Return [x, y] of the center of cell containing provided text 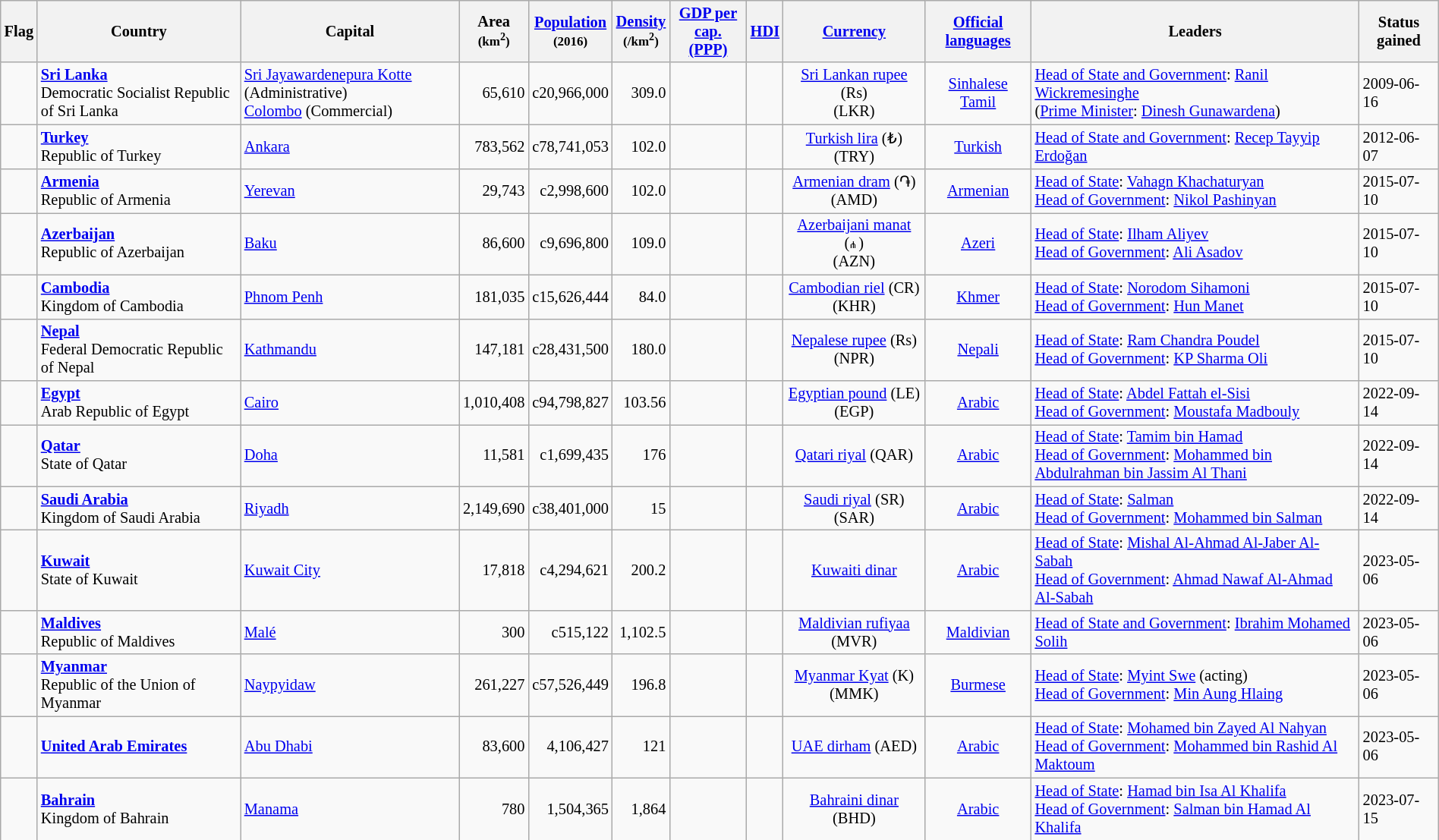
Qatari riyal (QAR) [855, 455]
196.8 [641, 685]
Population(2016) [570, 31]
Head of State: Myint Swe (acting)Head of Government: Min Aung Hlaing [1195, 685]
Maldivian rufiyaa (MVR) [855, 632]
Burmese [978, 685]
c38,401,000 [570, 508]
TurkeyRepublic of Turkey [139, 147]
Status gained [1400, 31]
Kuwait City [350, 570]
SinhaleseTamil [978, 93]
Head of State and Government: Ibrahim Mohamed Solih [1195, 632]
Sri Jayawardenepura Kotte (Administrative)Colombo (Commercial) [350, 93]
Flag [19, 31]
c9,696,800 [570, 244]
4,106,427 [570, 747]
GDP per cap.(PPP) [708, 31]
Saudi Arabia Kingdom of Saudi Arabia [139, 508]
181,035 [493, 297]
Nepalese rupee (Rs) (NPR) [855, 350]
109.0 [641, 244]
783,562 [493, 147]
Leaders [1195, 31]
Capital [350, 31]
121 [641, 747]
Khmer [978, 297]
2023-07-15 [1400, 809]
c20,966,000 [570, 93]
Head of State: Abdel Fattah el-SisiHead of Government: Moustafa Madbouly [1195, 402]
Qatar State of Qatar [139, 455]
c1,699,435 [570, 455]
2012-06-07 [1400, 147]
2009-06-16 [1400, 93]
Sri Lankan rupee (Rs) (LKR) [855, 93]
1,010,408 [493, 402]
c4,294,621 [570, 570]
Ankara [350, 147]
176 [641, 455]
Kathmandu [350, 350]
11,581 [493, 455]
Nepal Federal Democratic Republic of Nepal [139, 350]
Cambodia Kingdom of Cambodia [139, 297]
Abu Dhabi [350, 747]
2,149,690 [493, 508]
1,504,365 [570, 809]
Myanmar Republic of the Union of Myanmar [139, 685]
103.56 [641, 402]
Sri LankaDemocratic Socialist Republic of Sri Lanka [139, 93]
147,181 [493, 350]
65,610 [493, 93]
309.0 [641, 93]
Head of State and Government: Recep Tayyip Erdoğan [1195, 147]
United Arab Emirates [139, 747]
c28,431,500 [570, 350]
1,864 [641, 809]
c78,741,053 [570, 147]
Egyptian pound (LE)(EGP) [855, 402]
Armenian [978, 191]
Head of State: Vahagn KhachaturyanHead of Government: Nikol Pashinyan [1195, 191]
Head of State: Mishal Al-Ahmad Al-Jaber Al-SabahHead of Government: Ahmad Nawaf Al-Ahmad Al-Sabah [1195, 570]
Azerbaijani manat (₼) (AZN) [855, 244]
300 [493, 632]
Official languages [978, 31]
Head of State: Norodom SihamoniHead of Government: Hun Manet [1195, 297]
Area(km2) [493, 31]
Cambodian riel (CR) (KHR) [855, 297]
1,102.5 [641, 632]
261,227 [493, 685]
Country [139, 31]
200.2 [641, 570]
Yerevan [350, 191]
29,743 [493, 191]
c515,122 [570, 632]
86,600 [493, 244]
Head of State: Ilham AliyevHead of Government: Ali Asadov [1195, 244]
Turkish [978, 147]
Kuwait State of Kuwait [139, 570]
Head of State: Ram Chandra PoudelHead of Government: KP Sharma Oli [1195, 350]
Head of State: Mohamed bin Zayed Al NahyanHead of Government: Mohammed bin Rashid Al Maktoum [1195, 747]
ArmeniaRepublic of Armenia [139, 191]
Head of State: SalmanHead of Government: Mohammed bin Salman [1195, 508]
HDI [765, 31]
Head of State and Government: Ranil Wickremesinghe(Prime Minister: Dinesh Gunawardena) [1195, 93]
15 [641, 508]
17,818 [493, 570]
180.0 [641, 350]
Turkish lira (₺) (TRY) [855, 147]
UAE dirham (AED) [855, 747]
Head of State: Hamad bin Isa Al KhalifaHead of Government: Salman bin Hamad Al Khalifa [1195, 809]
Doha [350, 455]
Kuwaiti dinar [855, 570]
Bahraini dinar (BHD) [855, 809]
Naypyidaw [350, 685]
Manama [350, 809]
Density(/km2) [641, 31]
Baku [350, 244]
Azeri [978, 244]
Malé [350, 632]
Armenian dram (֏) (AMD) [855, 191]
Phnom Penh [350, 297]
Azerbaijan Republic of Azerbaijan [139, 244]
Egypt Arab Republic of Egypt [139, 402]
Nepali [978, 350]
Myanmar Kyat (K) (MMK) [855, 685]
Currency [855, 31]
c57,526,449 [570, 685]
780 [493, 809]
84.0 [641, 297]
c94,798,827 [570, 402]
Maldives Republic of Maldives [139, 632]
Cairo [350, 402]
Riyadh [350, 508]
Head of State: Tamim bin HamadHead of Government: Mohammed bin Abdulrahman bin Jassim Al Thani [1195, 455]
c15,626,444 [570, 297]
Maldivian [978, 632]
Bahrain Kingdom of Bahrain [139, 809]
83,600 [493, 747]
Saudi riyal (SR) (SAR) [855, 508]
c2,998,600 [570, 191]
